Detect which cell encompasses the target text, then output its (x, y) center coordinate. 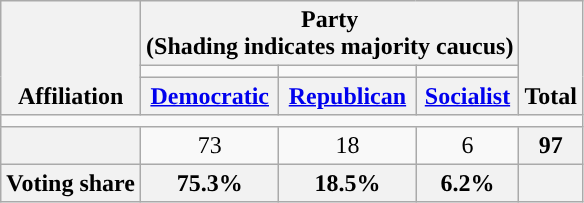
73 (210, 145)
Affiliation (71, 58)
97 (551, 145)
6.2% (468, 183)
Total (551, 58)
Democratic (210, 96)
Voting share (71, 183)
Party (Shading indicates majority caucus) (330, 34)
6 (468, 145)
75.3% (210, 183)
Socialist (468, 96)
18.5% (348, 183)
18 (348, 145)
Republican (348, 96)
